Identify which cell holds the provided text, then report its [x, y] central coordinate. 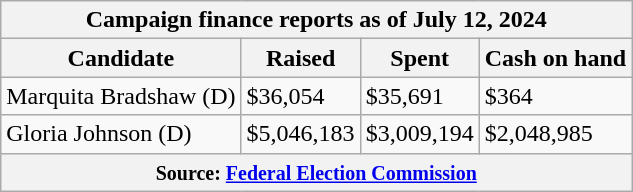
Spent [420, 58]
Marquita Bradshaw (D) [121, 96]
$5,046,183 [300, 134]
$35,691 [420, 96]
Cash on hand [555, 58]
$2,048,985 [555, 134]
Source: Federal Election Commission [316, 172]
Candidate [121, 58]
$364 [555, 96]
$3,009,194 [420, 134]
$36,054 [300, 96]
Raised [300, 58]
Campaign finance reports as of July 12, 2024 [316, 20]
Gloria Johnson (D) [121, 134]
